Extract the [X, Y] coordinate from the center of the cell holding the provided text.  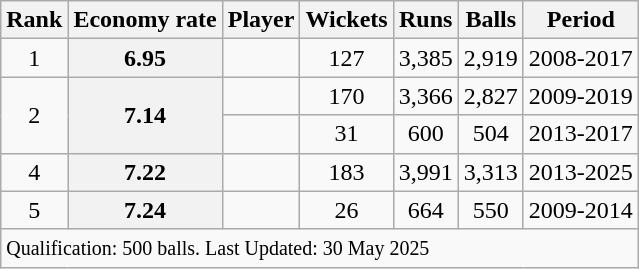
Period [580, 20]
170 [346, 96]
7.14 [145, 115]
504 [490, 134]
Qualification: 500 balls. Last Updated: 30 May 2025 [320, 248]
4 [34, 172]
3,385 [426, 58]
3,991 [426, 172]
127 [346, 58]
7.22 [145, 172]
2008-2017 [580, 58]
2009-2014 [580, 210]
2 [34, 115]
2,919 [490, 58]
6.95 [145, 58]
Balls [490, 20]
3,366 [426, 96]
600 [426, 134]
2013-2025 [580, 172]
5 [34, 210]
26 [346, 210]
1 [34, 58]
2,827 [490, 96]
Player [261, 20]
3,313 [490, 172]
183 [346, 172]
Wickets [346, 20]
31 [346, 134]
Runs [426, 20]
7.24 [145, 210]
2009-2019 [580, 96]
550 [490, 210]
2013-2017 [580, 134]
Rank [34, 20]
Economy rate [145, 20]
664 [426, 210]
